Determine the [x, y] coordinate at the center of the cell enclosing the given text.  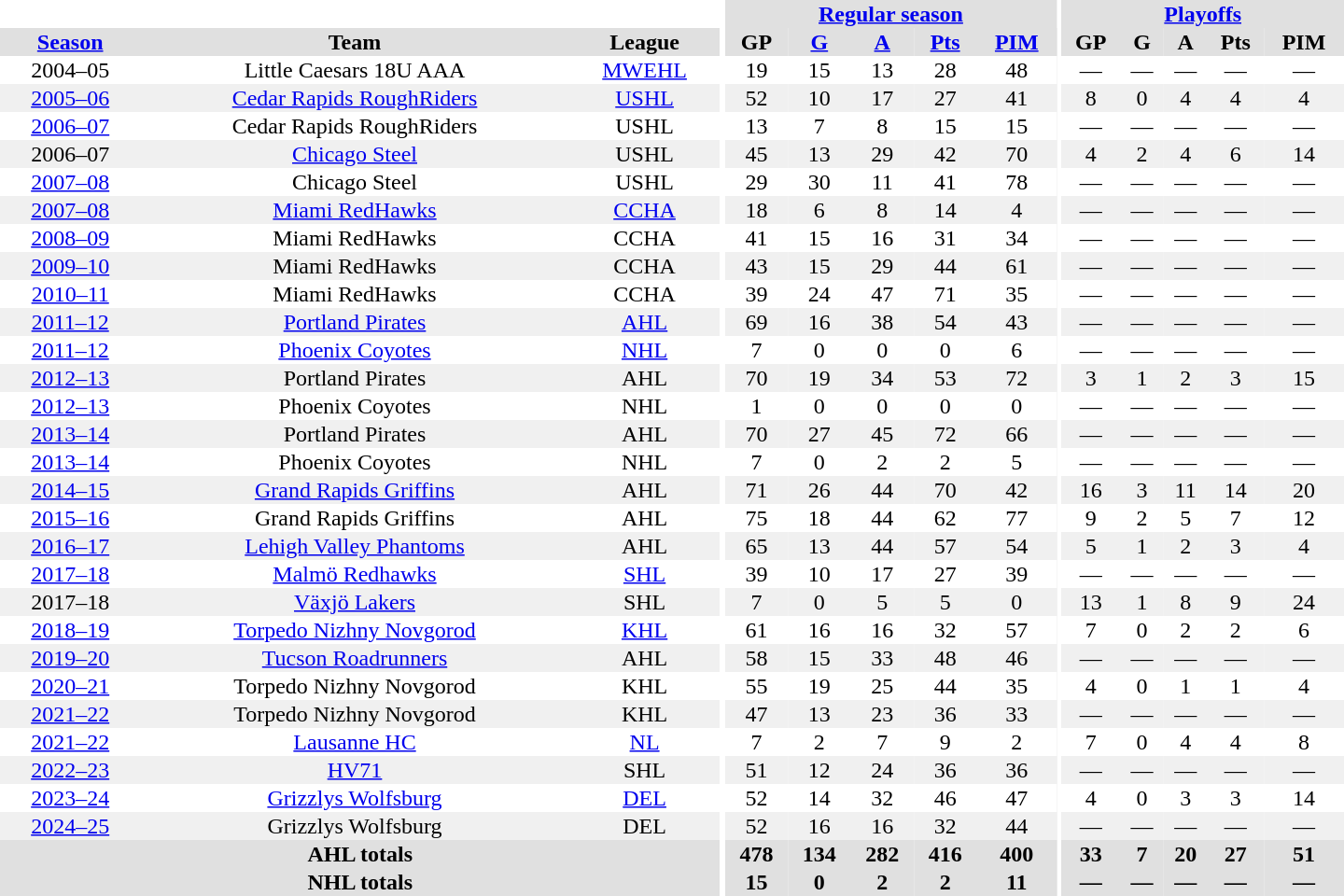
2010–11 [70, 294]
Tucson Roadrunners [355, 658]
Växjö Lakers [355, 602]
77 [1016, 518]
78 [1016, 182]
58 [756, 658]
478 [756, 854]
2023–24 [70, 798]
416 [945, 854]
Playoffs [1202, 14]
31 [945, 238]
25 [883, 686]
MWEHL [645, 70]
30 [819, 182]
62 [945, 518]
2014–15 [70, 490]
69 [756, 322]
2004–05 [70, 70]
Regular season [890, 14]
NHL totals [360, 882]
Lehigh Valley Phantoms [355, 546]
2018–19 [70, 630]
2009–10 [70, 266]
2005–06 [70, 98]
League [645, 42]
282 [883, 854]
75 [756, 518]
2019–20 [70, 658]
Lausanne HC [355, 742]
66 [1016, 434]
28 [945, 70]
38 [883, 322]
2020–21 [70, 686]
400 [1016, 854]
Team [355, 42]
Malmö Redhawks [355, 574]
65 [756, 546]
AHL totals [360, 854]
NL [645, 742]
2022–23 [70, 770]
2008–09 [70, 238]
53 [945, 378]
23 [883, 714]
HV71 [355, 770]
Little Caesars 18U AAA [355, 70]
2024–25 [70, 826]
2016–17 [70, 546]
134 [819, 854]
Season [70, 42]
2015–16 [70, 518]
26 [819, 490]
55 [756, 686]
